Search for the cell housing the specified text and yield its (X, Y) center coordinate. 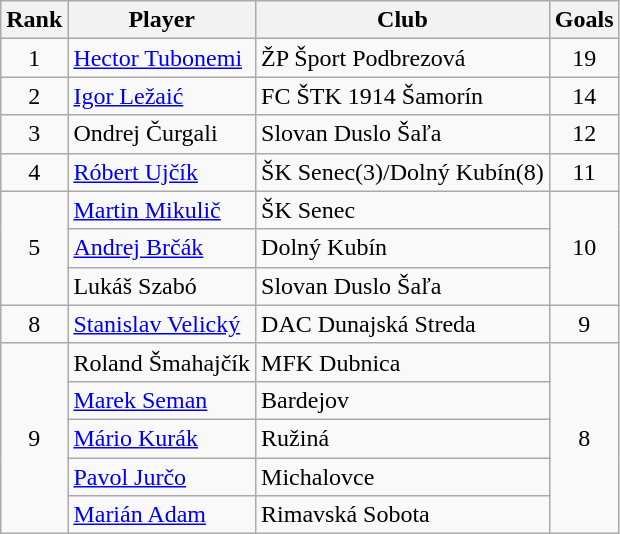
Igor Ležaić (162, 96)
ŠK Senec (403, 210)
Lukáš Szabó (162, 286)
Pavol Jurčo (162, 477)
1 (34, 58)
Player (162, 20)
19 (584, 58)
Bardejov (403, 400)
Goals (584, 20)
ŽP Šport Podbrezová (403, 58)
Mário Kurák (162, 438)
Rimavská Sobota (403, 515)
5 (34, 248)
14 (584, 96)
Martin Mikulič (162, 210)
Ondrej Čurgali (162, 134)
Andrej Brčák (162, 248)
4 (34, 172)
FC ŠTK 1914 Šamorín (403, 96)
ŠK Senec(3)/Dolný Kubín(8) (403, 172)
Roland Šmahajčík (162, 362)
Stanislav Velický (162, 324)
Róbert Ujčík (162, 172)
Club (403, 20)
Ružiná (403, 438)
Hector Tubonemi (162, 58)
DAC Dunajská Streda (403, 324)
Michalovce (403, 477)
10 (584, 248)
Dolný Kubín (403, 248)
MFK Dubnica (403, 362)
Marek Seman (162, 400)
3 (34, 134)
Marián Adam (162, 515)
12 (584, 134)
11 (584, 172)
Rank (34, 20)
2 (34, 96)
